Capture the cell that displays the provided text and extract its (x, y) central coordinate. 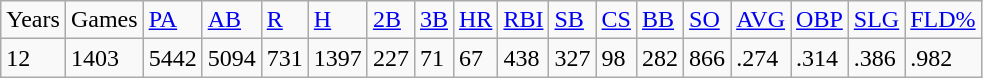
HR (475, 20)
FLD% (943, 20)
SLG (876, 20)
.386 (876, 58)
438 (524, 58)
Years (34, 20)
BB (660, 20)
1397 (338, 58)
866 (708, 58)
282 (660, 58)
OBP (820, 20)
1403 (104, 58)
5094 (232, 58)
731 (284, 58)
.274 (761, 58)
AB (232, 20)
71 (434, 58)
SO (708, 20)
5442 (172, 58)
CS (616, 20)
227 (390, 58)
H (338, 20)
R (284, 20)
98 (616, 58)
Games (104, 20)
.982 (943, 58)
SB (572, 20)
AVG (761, 20)
2B (390, 20)
RBI (524, 20)
PA (172, 20)
3B (434, 20)
327 (572, 58)
12 (34, 58)
67 (475, 58)
.314 (820, 58)
